Extract the (x, y) coordinate from the center of the cell holding the provided text.  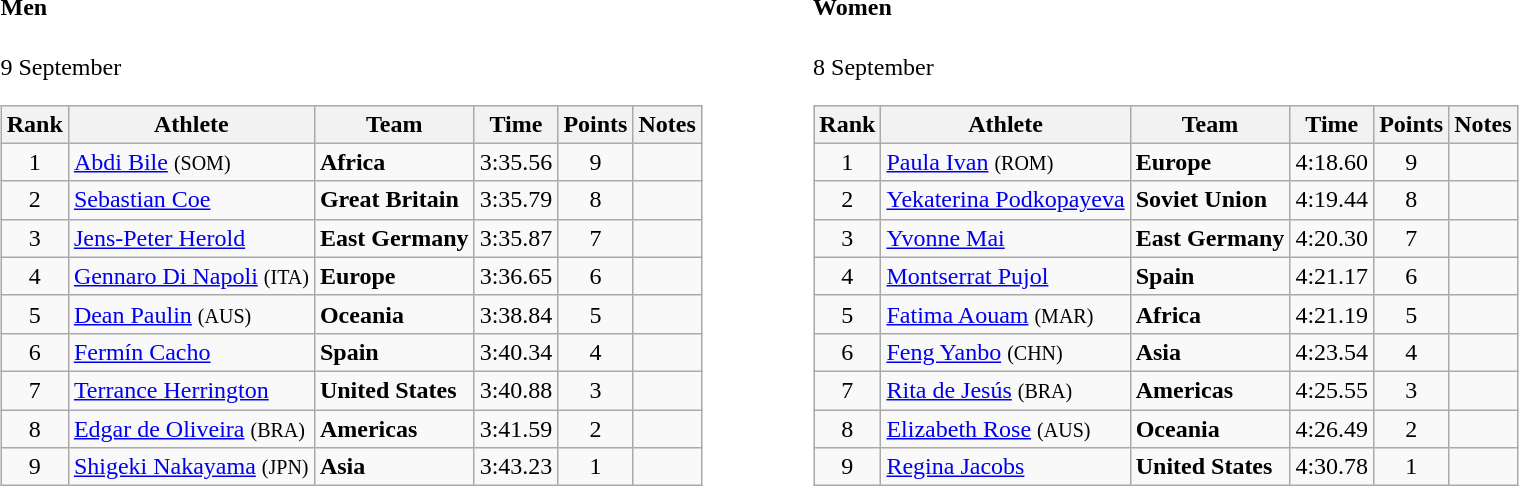
Regina Jacobs (1006, 467)
4:19.44 (1332, 200)
4:21.19 (1332, 314)
3:35.56 (516, 162)
4:21.17 (1332, 276)
4:25.55 (1332, 390)
Soviet Union (1210, 200)
4:26.49 (1332, 429)
3:36.65 (516, 276)
Paula Ivan (ROM) (1006, 162)
4:23.54 (1332, 352)
Rita de Jesús (BRA) (1006, 390)
Gennaro Di Napoli (ITA) (191, 276)
3:38.84 (516, 314)
Fatima Aouam (MAR) (1006, 314)
Jens-Peter Herold (191, 238)
Yvonne Mai (1006, 238)
4:18.60 (1332, 162)
Shigeki Nakayama (JPN) (191, 467)
3:41.59 (516, 429)
Sebastian Coe (191, 200)
4:20.30 (1332, 238)
Feng Yanbo (CHN) (1006, 352)
4:30.78 (1332, 467)
Terrance Herrington (191, 390)
3:40.88 (516, 390)
Yekaterina Podkopayeva (1006, 200)
Abdi Bile (SOM) (191, 162)
3:40.34 (516, 352)
Elizabeth Rose (AUS) (1006, 429)
3:35.87 (516, 238)
Edgar de Oliveira (BRA) (191, 429)
3:35.79 (516, 200)
3:43.23 (516, 467)
Great Britain (394, 200)
Dean Paulin (AUS) (191, 314)
Montserrat Pujol (1006, 276)
Fermín Cacho (191, 352)
